Return the [x, y] coordinate for the center point of the cell that contains the specified text.  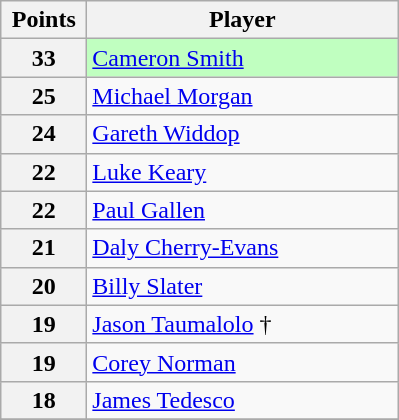
Michael Morgan [242, 96]
24 [44, 134]
25 [44, 96]
James Tedesco [242, 400]
Jason Taumalolo † [242, 324]
Gareth Widdop [242, 134]
Points [44, 20]
Daly Cherry-Evans [242, 248]
Player [242, 20]
Cameron Smith [242, 58]
21 [44, 248]
20 [44, 286]
18 [44, 400]
Paul Gallen [242, 210]
Corey Norman [242, 362]
33 [44, 58]
Billy Slater [242, 286]
Luke Keary [242, 172]
